Determine the (x, y) coordinate at the center of the cell enclosing the given text.  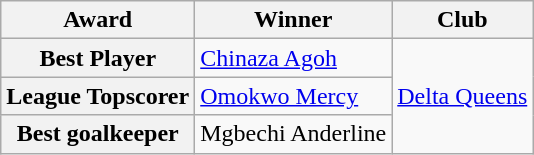
Winner (294, 20)
Mgbechi Anderline (294, 134)
Best goalkeeper (98, 134)
Chinaza Agoh (294, 58)
Club (462, 20)
Omokwo Mercy (294, 96)
Award (98, 20)
Delta Queens (462, 96)
League Topscorer (98, 96)
Best Player (98, 58)
